Identify which cell holds the provided text, then report its (X, Y) central coordinate. 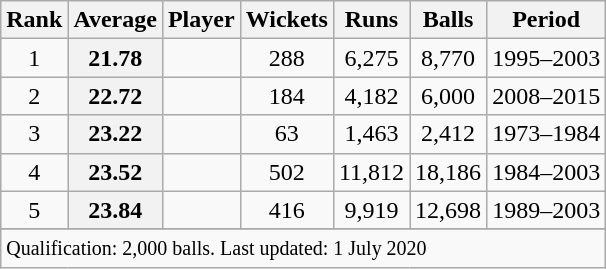
9,919 (371, 210)
1 (34, 58)
23.84 (116, 210)
23.22 (116, 134)
21.78 (116, 58)
12,698 (448, 210)
6,275 (371, 58)
3 (34, 134)
2 (34, 96)
Wickets (286, 20)
1,463 (371, 134)
Rank (34, 20)
22.72 (116, 96)
11,812 (371, 172)
6,000 (448, 96)
288 (286, 58)
8,770 (448, 58)
5 (34, 210)
1973–1984 (546, 134)
4 (34, 172)
63 (286, 134)
1989–2003 (546, 210)
502 (286, 172)
Runs (371, 20)
184 (286, 96)
18,186 (448, 172)
Average (116, 20)
Period (546, 20)
2008–2015 (546, 96)
2,412 (448, 134)
416 (286, 210)
1995–2003 (546, 58)
23.52 (116, 172)
1984–2003 (546, 172)
Player (201, 20)
Qualification: 2,000 balls. Last updated: 1 July 2020 (304, 248)
4,182 (371, 96)
Balls (448, 20)
